Capture the cell that displays the provided text and extract its (X, Y) central coordinate. 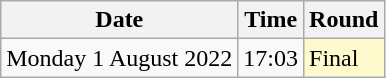
Time (271, 20)
17:03 (271, 58)
Final (344, 58)
Round (344, 20)
Date (120, 20)
Monday 1 August 2022 (120, 58)
